Search for the cell housing the specified text and yield its (X, Y) center coordinate. 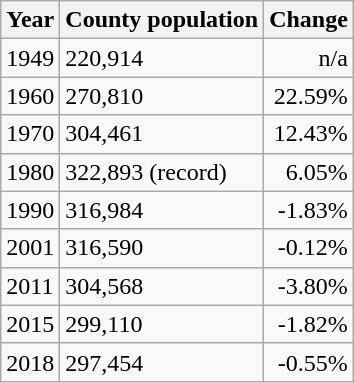
-0.55% (309, 362)
-3.80% (309, 286)
1990 (30, 210)
Change (309, 20)
2015 (30, 324)
-1.82% (309, 324)
1960 (30, 96)
220,914 (162, 58)
316,590 (162, 248)
297,454 (162, 362)
Year (30, 20)
-0.12% (309, 248)
2001 (30, 248)
12.43% (309, 134)
County population (162, 20)
n/a (309, 58)
322,893 (record) (162, 172)
22.59% (309, 96)
304,461 (162, 134)
2011 (30, 286)
1980 (30, 172)
316,984 (162, 210)
1970 (30, 134)
304,568 (162, 286)
-1.83% (309, 210)
270,810 (162, 96)
6.05% (309, 172)
1949 (30, 58)
299,110 (162, 324)
2018 (30, 362)
